Find where the given text appears and provide that cell's center as (X, Y) coordinate. 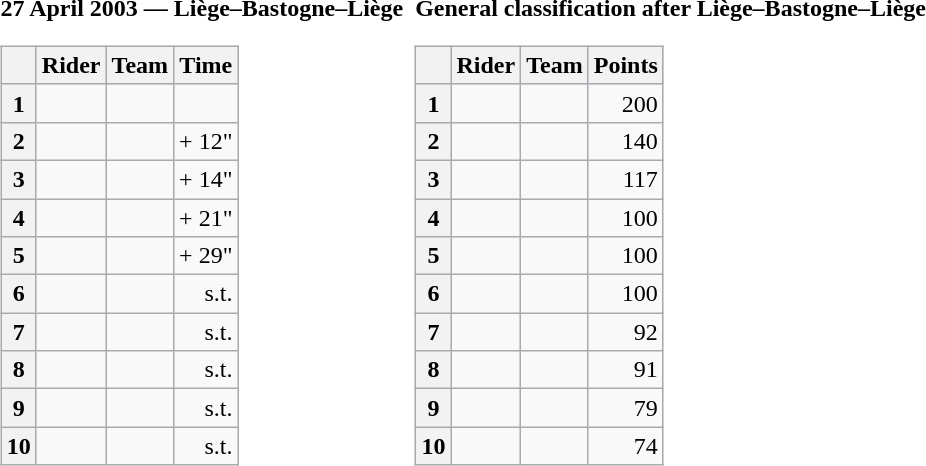
Points (626, 65)
+ 12" (206, 141)
140 (626, 141)
92 (626, 332)
+ 29" (206, 256)
+ 21" (206, 217)
+ 14" (206, 179)
91 (626, 370)
74 (626, 446)
200 (626, 103)
79 (626, 408)
Time (206, 65)
117 (626, 179)
